Scan for the cell matching the given text and deliver its [x, y] coordinate at center. 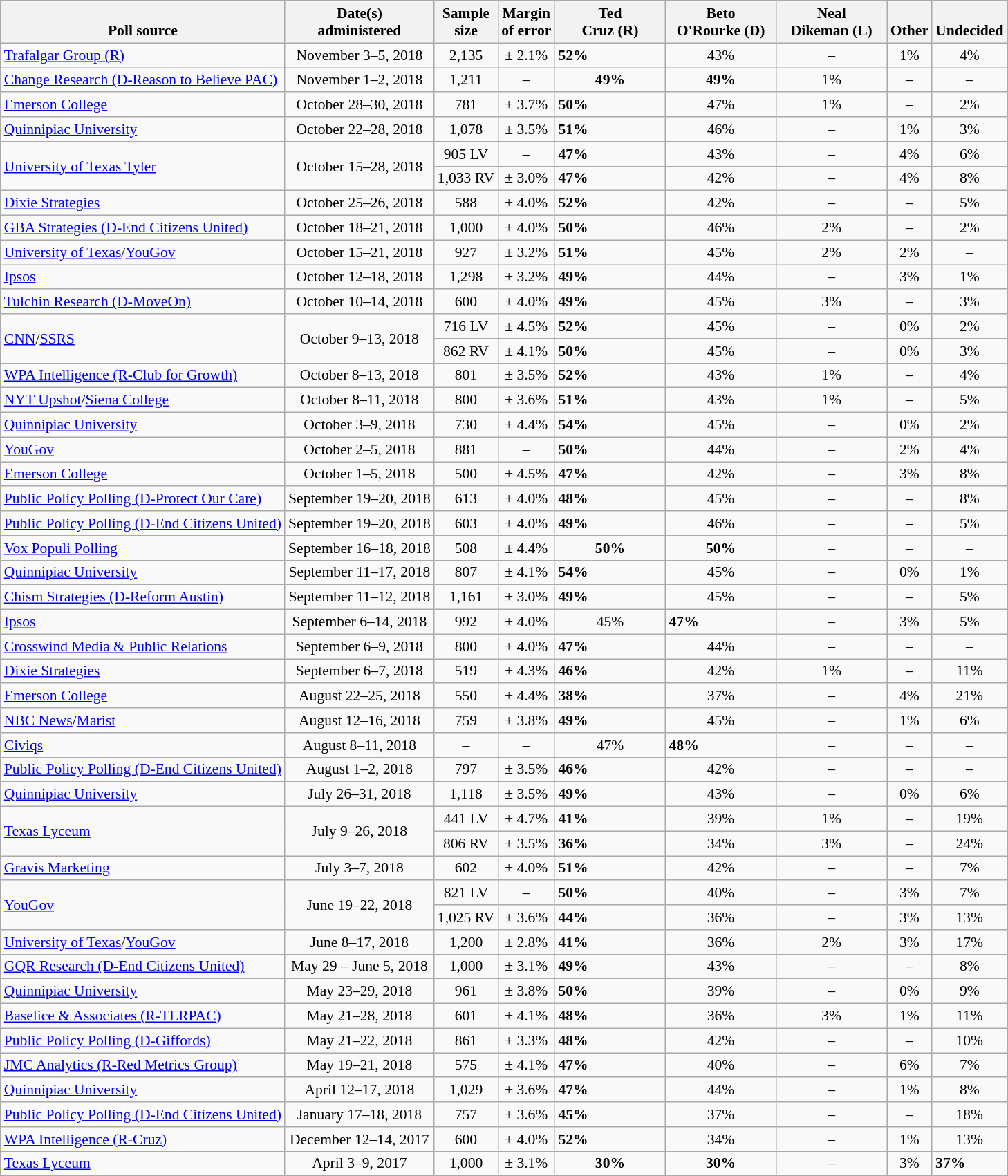
1,029 [466, 1090]
Poll source [142, 22]
Gravis Marketing [142, 868]
588 [466, 203]
August 12–16, 2018 [360, 720]
July 9–26, 2018 [360, 831]
October 2–5, 2018 [360, 449]
October 28–30, 2018 [360, 105]
May 23–29, 2018 [360, 991]
October 8–13, 2018 [360, 375]
July 3–7, 2018 [360, 868]
September 11–12, 2018 [360, 597]
October 1–5, 2018 [360, 474]
May 29 – June 5, 2018 [360, 967]
24% [969, 843]
757 [466, 1114]
± 4.7% [526, 819]
Public Policy Polling (D-Protect Our Care) [142, 499]
Samplesize [466, 22]
GQR Research (D-End Citizens United) [142, 967]
WPA Intelligence (R-Club for Growth) [142, 375]
October 3–9, 2018 [360, 425]
September 6–9, 2018 [360, 646]
October 15–28, 2018 [360, 166]
500 [466, 474]
992 [466, 622]
759 [466, 720]
May 21–22, 2018 [360, 1040]
575 [466, 1065]
TedCruz (R) [610, 22]
801 [466, 375]
October 15–21, 2018 [360, 252]
October 9–13, 2018 [360, 339]
10% [969, 1040]
September 6–7, 2018 [360, 671]
August 8–11, 2018 [360, 745]
19% [969, 819]
October 8–11, 2018 [360, 400]
± 3.3% [526, 1040]
± 2.1% [526, 55]
CNN/SSRS [142, 339]
730 [466, 425]
± 2.8% [526, 942]
Change Research (D-Reason to Believe PAC) [142, 80]
Vox Populi Polling [142, 548]
Baselice & Associates (R-TLRPAC) [142, 1016]
1,118 [466, 794]
October 18–21, 2018 [360, 228]
441 LV [466, 819]
Marginof error [526, 22]
Tulchin Research (D-MoveOn) [142, 302]
38% [610, 696]
May 19–21, 2018 [360, 1065]
October 22–28, 2018 [360, 129]
905 LV [466, 154]
Undecided [969, 22]
December 12–14, 2017 [360, 1139]
806 RV [466, 843]
Crosswind Media & Public Relations [142, 646]
1,298 [466, 277]
961 [466, 991]
862 RV [466, 351]
1,211 [466, 80]
April 12–17, 2018 [360, 1090]
NBC News/Marist [142, 720]
GBA Strategies (D-End Citizens United) [142, 228]
861 [466, 1040]
1,025 RV [466, 917]
October 10–14, 2018 [360, 302]
601 [466, 1016]
October 12–18, 2018 [360, 277]
JMC Analytics (R-Red Metrics Group) [142, 1065]
± 3.7% [526, 105]
BetoO'Rourke (D) [721, 22]
881 [466, 449]
Date(s)administered [360, 22]
Public Policy Polling (D-Giffords) [142, 1040]
January 17–18, 2018 [360, 1114]
550 [466, 696]
May 21–28, 2018 [360, 1016]
August 22–25, 2018 [360, 696]
University of Texas Tyler [142, 166]
9% [969, 991]
Civiqs [142, 745]
NYT Upshot/Siena College [142, 400]
Chism Strategies (D-Reform Austin) [142, 597]
1,078 [466, 129]
1,161 [466, 597]
781 [466, 105]
Trafalgar Group (R) [142, 55]
November 1–2, 2018 [360, 80]
WPA Intelligence (R-Cruz) [142, 1139]
21% [969, 696]
508 [466, 548]
602 [466, 868]
17% [969, 942]
November 3–5, 2018 [360, 55]
July 26–31, 2018 [360, 794]
June 19–22, 2018 [360, 906]
821 LV [466, 893]
797 [466, 769]
807 [466, 572]
August 1–2, 2018 [360, 769]
NealDikeman (L) [832, 22]
613 [466, 499]
519 [466, 671]
September 11–17, 2018 [360, 572]
927 [466, 252]
1,033 RV [466, 178]
18% [969, 1114]
October 25–26, 2018 [360, 203]
September 16–18, 2018 [360, 548]
1,200 [466, 942]
603 [466, 523]
April 3–9, 2017 [360, 1164]
Other [910, 22]
± 4.3% [526, 671]
September 6–14, 2018 [360, 622]
June 8–17, 2018 [360, 942]
716 LV [466, 326]
2,135 [466, 55]
